Output the (x, y) coordinate of the center of the cell containing the given text.  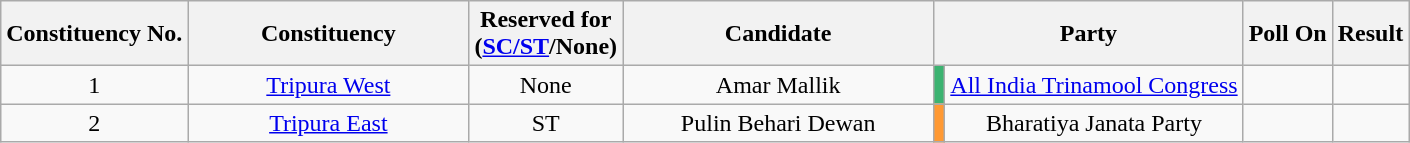
Pulin Behari Dewan (778, 123)
Result (1370, 34)
Tripura West (328, 85)
Poll On (1288, 34)
ST (546, 123)
Party (1088, 34)
Bharatiya Janata Party (1094, 123)
1 (94, 85)
Reserved for(SC/ST/None) (546, 34)
All India Trinamool Congress (1094, 85)
Tripura East (328, 123)
2 (94, 123)
Constituency No. (94, 34)
Amar Mallik (778, 85)
None (546, 85)
Constituency (328, 34)
Candidate (778, 34)
